For the text-containing cell, return its midpoint in [X, Y] coordinate format. 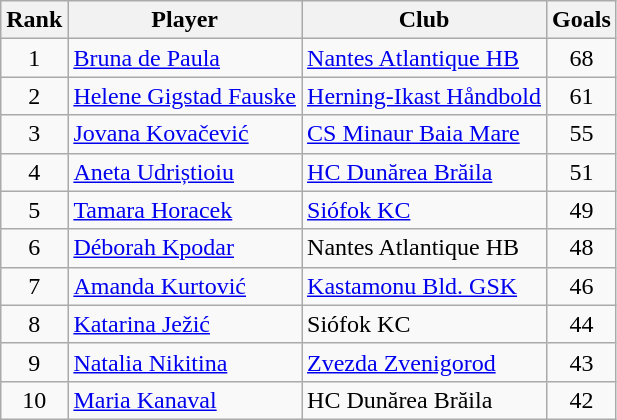
Natalia Nikitina [185, 362]
42 [582, 400]
Katarina Ježić [185, 324]
48 [582, 248]
Jovana Kovačević [185, 134]
51 [582, 172]
3 [34, 134]
Helene Gigstad Fauske [185, 96]
Herning-Ikast Håndbold [424, 96]
44 [582, 324]
8 [34, 324]
10 [34, 400]
1 [34, 58]
4 [34, 172]
Aneta Udriștioiu [185, 172]
2 [34, 96]
Maria Kanaval [185, 400]
Rank [34, 20]
Goals [582, 20]
46 [582, 286]
7 [34, 286]
Player [185, 20]
Zvezda Zvenigorod [424, 362]
CS Minaur Baia Mare [424, 134]
6 [34, 248]
68 [582, 58]
Club [424, 20]
Amanda Kurtović [185, 286]
43 [582, 362]
9 [34, 362]
Déborah Kpodar [185, 248]
49 [582, 210]
Bruna de Paula [185, 58]
61 [582, 96]
5 [34, 210]
Tamara Horacek [185, 210]
Kastamonu Bld. GSK [424, 286]
55 [582, 134]
